From the cell containing the given text, extract its center point as (x, y) coordinate. 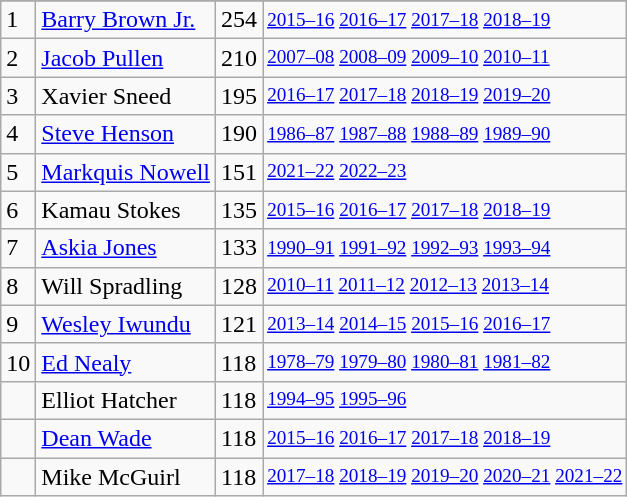
3 (18, 96)
254 (240, 20)
Jacob Pullen (126, 58)
Xavier Sneed (126, 96)
4 (18, 134)
Barry Brown Jr. (126, 20)
128 (240, 286)
1994–95 1995–96 (445, 400)
210 (240, 58)
2013–14 2014–15 2015–16 2016–17 (445, 324)
Elliot Hatcher (126, 400)
2007–08 2008–09 2009–10 2010–11 (445, 58)
Markquis Nowell (126, 172)
Mike McGuirl (126, 477)
1978–79 1979–80 1980–81 1981–82 (445, 362)
Ed Nealy (126, 362)
7 (18, 248)
Kamau Stokes (126, 210)
135 (240, 210)
2010–11 2011–12 2012–13 2013–14 (445, 286)
10 (18, 362)
Steve Henson (126, 134)
Askia Jones (126, 248)
133 (240, 248)
6 (18, 210)
Will Spradling (126, 286)
151 (240, 172)
Wesley Iwundu (126, 324)
2021–22 2022–23 (445, 172)
195 (240, 96)
1986–87 1987–88 1988–89 1989–90 (445, 134)
2016–17 2017–18 2018–19 2019–20 (445, 96)
2 (18, 58)
8 (18, 286)
9 (18, 324)
1990–91 1991–92 1992–93 1993–94 (445, 248)
Dean Wade (126, 438)
1 (18, 20)
2017–18 2018–19 2019–20 2020–21 2021–22 (445, 477)
5 (18, 172)
190 (240, 134)
121 (240, 324)
